Return [X, Y] of the center of cell containing provided text 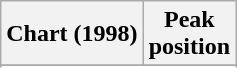
Peakposition [189, 34]
Chart (1998) [72, 34]
